Extract the (x, y) coordinate from the center of the cell holding the provided text.  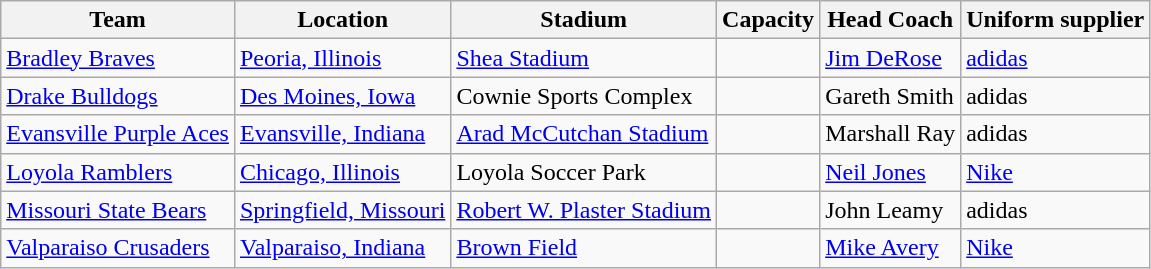
Bradley Braves (118, 58)
Valparaiso Crusaders (118, 248)
Loyola Soccer Park (584, 172)
Missouri State Bears (118, 210)
Loyola Ramblers (118, 172)
Springfield, Missouri (342, 210)
Capacity (768, 20)
Evansville Purple Aces (118, 134)
Jim DeRose (890, 58)
Arad McCutchan Stadium (584, 134)
Team (118, 20)
Mike Avery (890, 248)
Cownie Sports Complex (584, 96)
Evansville, Indiana (342, 134)
Drake Bulldogs (118, 96)
Des Moines, Iowa (342, 96)
Shea Stadium (584, 58)
Valparaiso, Indiana (342, 248)
Robert W. Plaster Stadium (584, 210)
Marshall Ray (890, 134)
Brown Field (584, 248)
Peoria, Illinois (342, 58)
Chicago, Illinois (342, 172)
Gareth Smith (890, 96)
Location (342, 20)
Head Coach (890, 20)
Stadium (584, 20)
John Leamy (890, 210)
Uniform supplier (1056, 20)
Neil Jones (890, 172)
